Detect which cell encompasses the target text, then output its (X, Y) center coordinate. 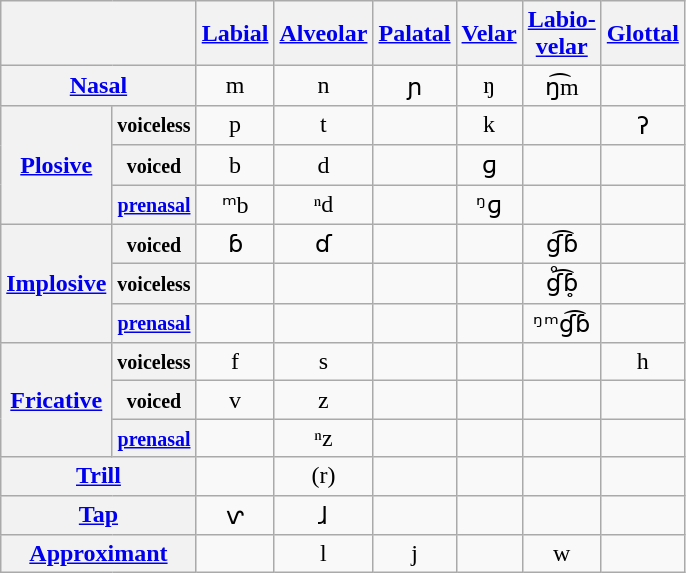
Labial (235, 34)
Tap (98, 515)
Approximant (98, 554)
Alveolar (324, 34)
ɡ (489, 165)
Implosive (56, 284)
m (235, 86)
ᵐb (235, 204)
ɠ͡ɓ (562, 244)
ⁿd (324, 204)
Trill (98, 476)
(r) (324, 476)
d (324, 165)
ⱱ (235, 515)
ɓ (235, 244)
h (642, 362)
t (324, 125)
ʔ (642, 125)
Labio-velar (562, 34)
v (235, 400)
ɺ (324, 515)
Palatal (414, 34)
w (562, 554)
Velar (489, 34)
f (235, 362)
ŋ͡m (562, 86)
ɲ (414, 86)
Glottal (642, 34)
l (324, 554)
ᵑɡ (489, 204)
ⁿz (324, 438)
ɗ (324, 244)
ŋ (489, 86)
Nasal (98, 86)
n (324, 86)
j (414, 554)
p (235, 125)
z (324, 400)
b (235, 165)
ɠ̊͡ɓ̥ (562, 284)
k (489, 125)
Fricative (56, 400)
ᵑᵐɠ͡ɓ (562, 323)
Plosive (56, 164)
s (324, 362)
